Extract the (X, Y) coordinate from the center of the cell holding the provided text.  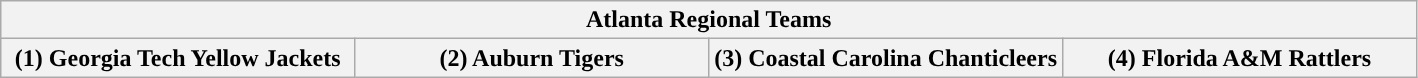
Atlanta Regional Teams (709, 20)
(1) Georgia Tech Yellow Jackets (178, 58)
(3) Coastal Carolina Chanticleers (886, 58)
(4) Florida A&M Rattlers (1240, 58)
(2) Auburn Tigers (532, 58)
